Determine the [X, Y] coordinate at the center of the cell enclosing the given text.  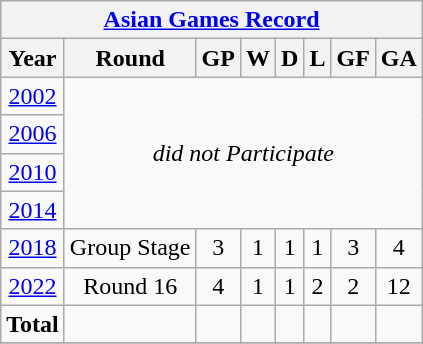
Group Stage [130, 248]
GA [398, 58]
Year [33, 58]
2014 [33, 210]
GF [353, 58]
D [289, 58]
Asian Games Record [212, 20]
2022 [33, 286]
2010 [33, 172]
2018 [33, 248]
Total [33, 324]
Round 16 [130, 286]
Round [130, 58]
did not Participate [243, 153]
2006 [33, 134]
W [258, 58]
12 [398, 286]
L [318, 58]
2002 [33, 96]
GP [218, 58]
